Detect which cell encompasses the target text, then output its (X, Y) center coordinate. 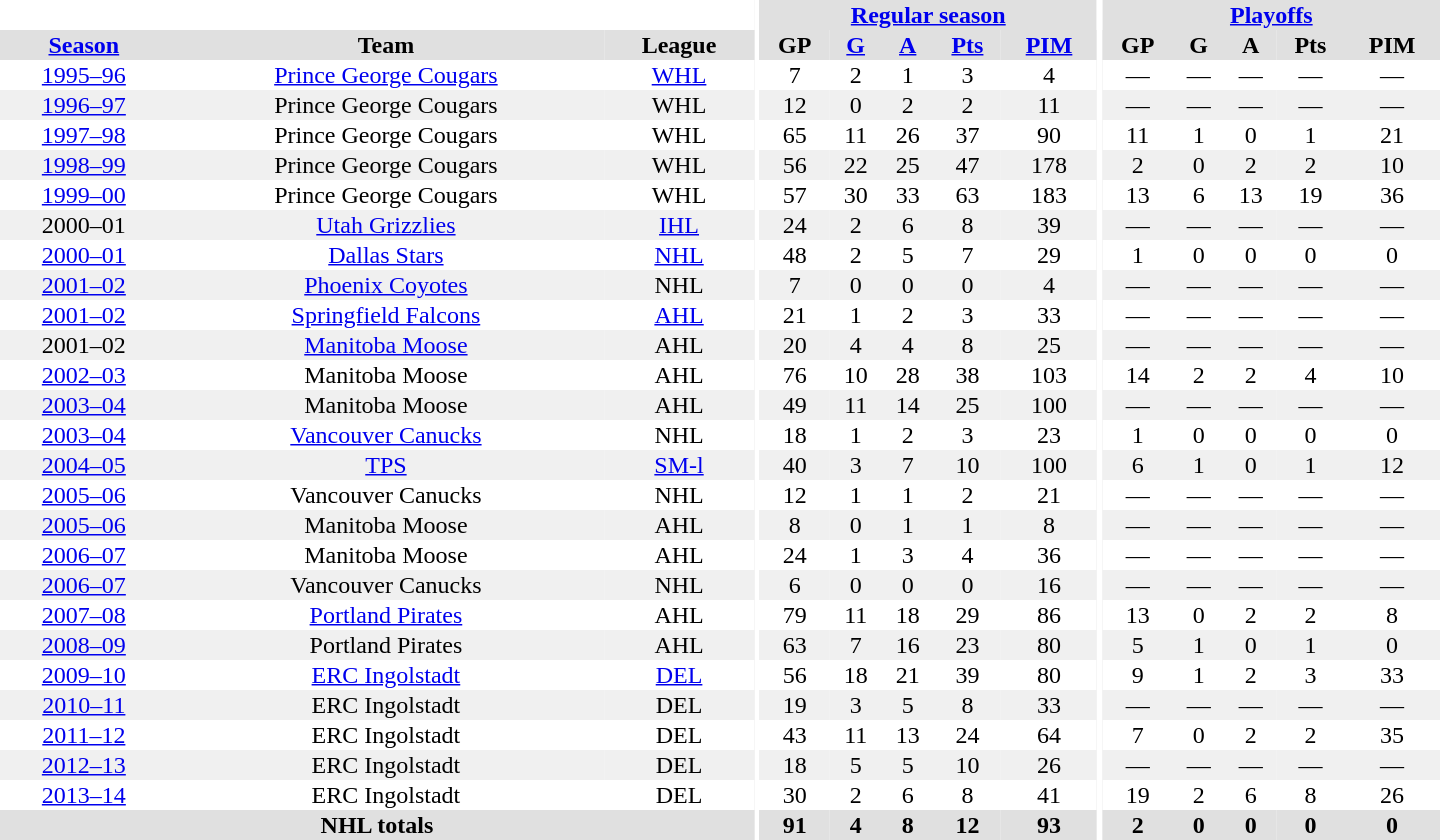
49 (795, 405)
Season (84, 45)
NHL totals (377, 825)
41 (1049, 795)
40 (795, 465)
65 (795, 135)
SM-l (679, 465)
35 (1392, 735)
64 (1049, 735)
93 (1049, 825)
91 (795, 825)
90 (1049, 135)
57 (795, 195)
2008–09 (84, 645)
Playoffs (1272, 15)
76 (795, 375)
38 (968, 375)
20 (795, 345)
1995–96 (84, 75)
43 (795, 735)
86 (1049, 615)
48 (795, 255)
37 (968, 135)
1997–98 (84, 135)
Team (386, 45)
22 (856, 165)
2007–08 (84, 615)
2002–03 (84, 375)
28 (908, 375)
League (679, 45)
103 (1049, 375)
183 (1049, 195)
1998–99 (84, 165)
2011–12 (84, 735)
Phoenix Coyotes (386, 285)
2009–10 (84, 675)
Dallas Stars (386, 255)
Regular season (928, 15)
9 (1138, 675)
2010–11 (84, 705)
2004–05 (84, 465)
TPS (386, 465)
1996–97 (84, 105)
IHL (679, 225)
178 (1049, 165)
79 (795, 615)
47 (968, 165)
Utah Grizzlies (386, 225)
2012–13 (84, 765)
1999–00 (84, 195)
2013–14 (84, 795)
Springfield Falcons (386, 315)
